From the cell containing the given text, extract its center point as (X, Y) coordinate. 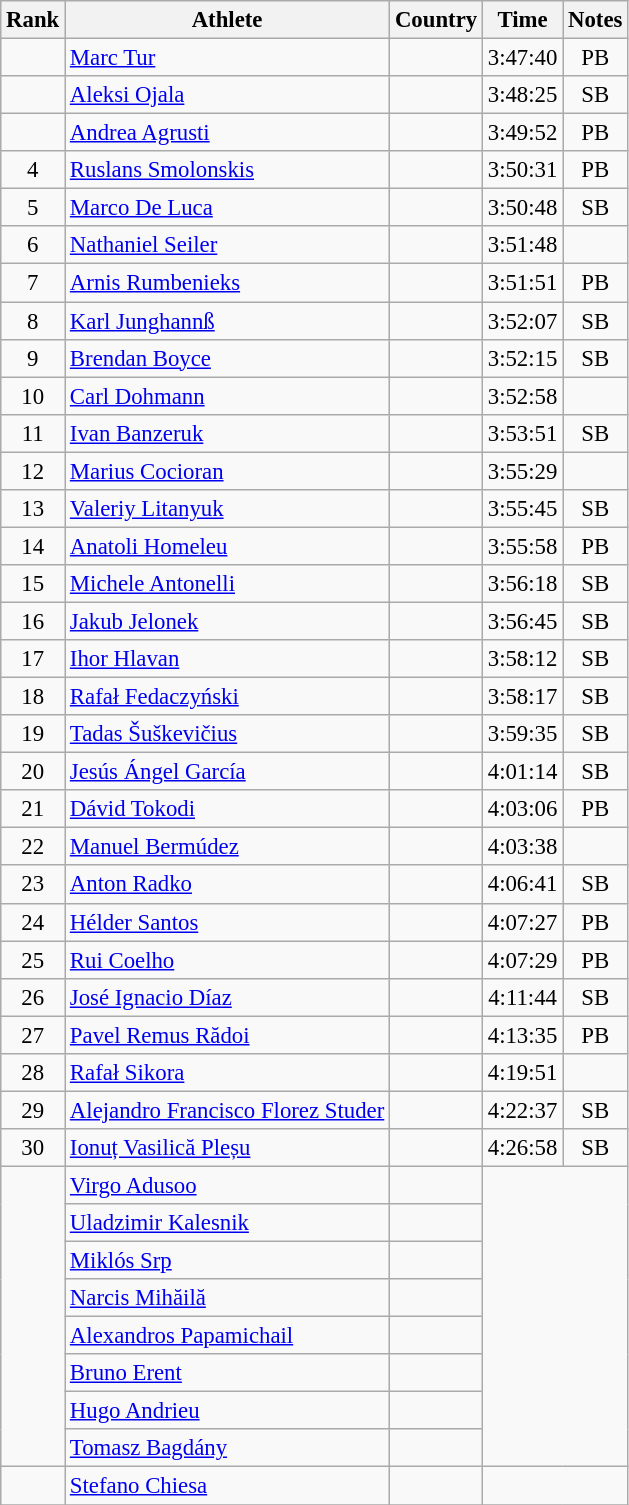
19 (33, 734)
14 (33, 546)
Anatoli Homeleu (228, 546)
Ihor Hlavan (228, 659)
10 (33, 396)
3:49:52 (522, 133)
José Ignacio Díaz (228, 997)
3:55:29 (522, 471)
Uladzimir Kalesnik (228, 1223)
7 (33, 283)
4:07:27 (522, 922)
24 (33, 922)
Rafał Fedaczyński (228, 697)
Marius Cocioran (228, 471)
Alejandro Francisco Florez Studer (228, 1110)
4:26:58 (522, 1148)
29 (33, 1110)
6 (33, 245)
3:51:51 (522, 283)
4:07:29 (522, 960)
Athlete (228, 20)
3:52:58 (522, 396)
4:22:37 (522, 1110)
26 (33, 997)
4:06:41 (522, 885)
4:11:44 (522, 997)
Marco De Luca (228, 208)
23 (33, 885)
Country (436, 20)
3:58:12 (522, 659)
Narcis Mihăilă (228, 1298)
4:03:06 (522, 809)
3:47:40 (522, 58)
Michele Antonelli (228, 584)
Ruslans Smolonskis (228, 170)
Tadas Šuškevičius (228, 734)
Alexandros Papamichail (228, 1336)
3:56:18 (522, 584)
Nathaniel Seiler (228, 245)
3:50:48 (522, 208)
Jakub Jelonek (228, 621)
4:13:35 (522, 1035)
9 (33, 358)
Virgo Adusoo (228, 1185)
Dávid Tokodi (228, 809)
3:58:17 (522, 697)
Bruno Erent (228, 1373)
Anton Radko (228, 885)
Jesús Ángel García (228, 772)
13 (33, 509)
Rui Coelho (228, 960)
3:51:48 (522, 245)
3:56:45 (522, 621)
3:55:45 (522, 509)
3:50:31 (522, 170)
25 (33, 960)
28 (33, 1073)
20 (33, 772)
Pavel Remus Rădoi (228, 1035)
Andrea Agrusti (228, 133)
4 (33, 170)
4:03:38 (522, 847)
4:19:51 (522, 1073)
16 (33, 621)
Ivan Banzeruk (228, 433)
3:52:15 (522, 358)
4:01:14 (522, 772)
Ionuț Vasilică Pleșu (228, 1148)
Arnis Rumbenieks (228, 283)
Manuel Bermúdez (228, 847)
3:55:58 (522, 546)
21 (33, 809)
3:53:51 (522, 433)
3:52:07 (522, 321)
3:59:35 (522, 734)
30 (33, 1148)
Karl Junghannß (228, 321)
8 (33, 321)
Rank (33, 20)
Miklós Srp (228, 1261)
Rafał Sikora (228, 1073)
18 (33, 697)
Marc Tur (228, 58)
Aleksi Ojala (228, 95)
3:48:25 (522, 95)
5 (33, 208)
Tomasz Bagdány (228, 1449)
Time (522, 20)
Valeriy Litanyuk (228, 509)
15 (33, 584)
Notes (596, 20)
Stefano Chiesa (228, 1486)
Hélder Santos (228, 922)
Hugo Andrieu (228, 1411)
Brendan Boyce (228, 358)
27 (33, 1035)
12 (33, 471)
17 (33, 659)
11 (33, 433)
Carl Dohmann (228, 396)
22 (33, 847)
